Locate the cell with the specified text and output its [X, Y] center coordinate. 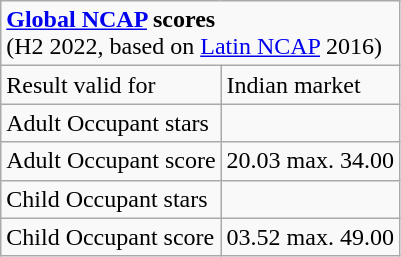
Adult Occupant score [111, 161]
Child Occupant stars [111, 199]
Adult Occupant stars [111, 123]
03.52 max. 49.00 [310, 237]
Child Occupant score [111, 237]
Indian market [310, 85]
Result valid for [111, 85]
20.03 max. 34.00 [310, 161]
Global NCAP scores (H2 2022, based on Latin NCAP 2016) [200, 34]
